For the text-containing cell, return its midpoint in [x, y] coordinate format. 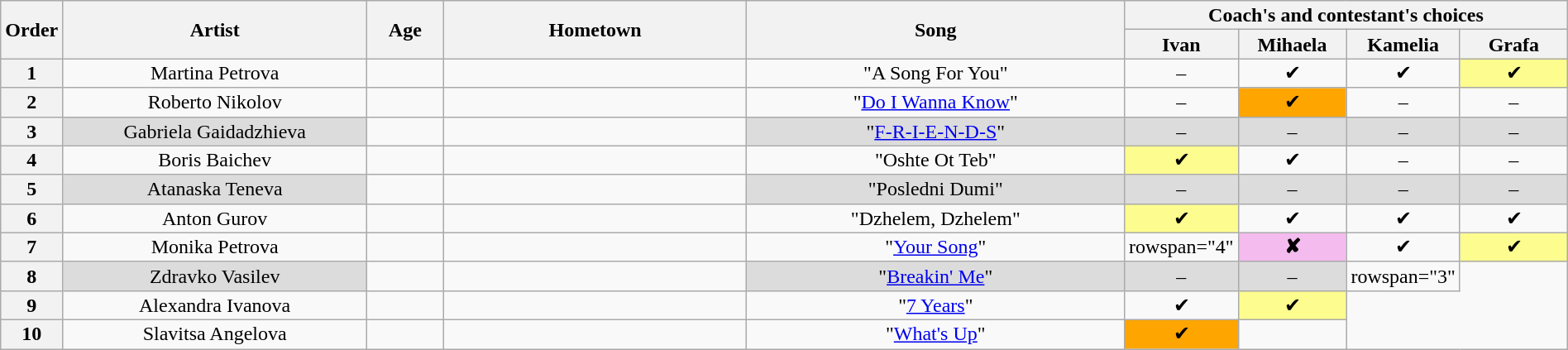
"7 Years" [936, 304]
Roberto Nikolov [215, 103]
Grafa [1513, 45]
"Dzhelem, Dzhelem" [936, 218]
Hometown [595, 30]
Atanaska Teneva [215, 189]
Anton Gurov [215, 218]
Age [405, 30]
1 [31, 73]
"F-R-I-E-N-D-S" [936, 131]
Martina Petrova [215, 73]
Order [31, 30]
Zdravko Vasilev [215, 276]
rowspan="3" [1403, 276]
"Your Song" [936, 247]
7 [31, 247]
Artist [215, 30]
9 [31, 304]
Kamelia [1403, 45]
5 [31, 189]
"Breakin' Me" [936, 276]
2 [31, 103]
Slavitsa Angelova [215, 334]
"Oshte Ot Teb" [936, 161]
Gabriela Gaidadzhieva [215, 131]
3 [31, 131]
✘ [1292, 247]
"A Song For You" [936, 73]
Boris Baichev [215, 161]
Coach's and contestant's choices [1346, 15]
"What's Up" [936, 334]
Monika Petrova [215, 247]
Mihaela [1292, 45]
"Do I Wanna Know" [936, 103]
Song [936, 30]
4 [31, 161]
rowspan="4" [1182, 247]
6 [31, 218]
"Posledni Dumi" [936, 189]
Ivan [1182, 45]
Alexandra Ivanova [215, 304]
8 [31, 276]
10 [31, 334]
